Capture the cell that displays the provided text and extract its [X, Y] central coordinate. 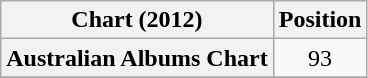
Chart (2012) [137, 20]
Australian Albums Chart [137, 58]
Position [320, 20]
93 [320, 58]
